Extract the (X, Y) coordinate from the center of the cell holding the provided text.  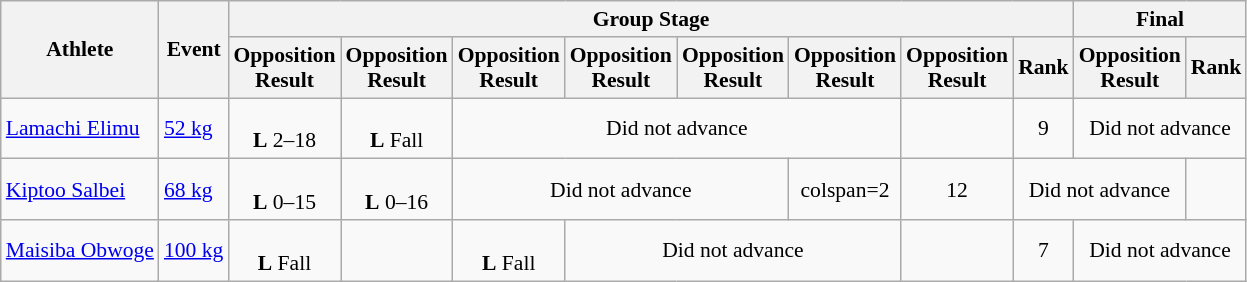
L 0–16 (397, 190)
100 kg (194, 250)
Final (1160, 19)
Event (194, 50)
Maisiba Obwoge (80, 250)
L 0–15 (284, 190)
52 kg (194, 128)
Athlete (80, 50)
L 2–18 (284, 128)
colspan=2 (845, 190)
Group Stage (650, 19)
7 (1044, 250)
12 (957, 190)
Kiptoo Salbei (80, 190)
9 (1044, 128)
Lamachi Elimu (80, 128)
68 kg (194, 190)
